Scan for the cell matching the given text and deliver its (x, y) coordinate at center. 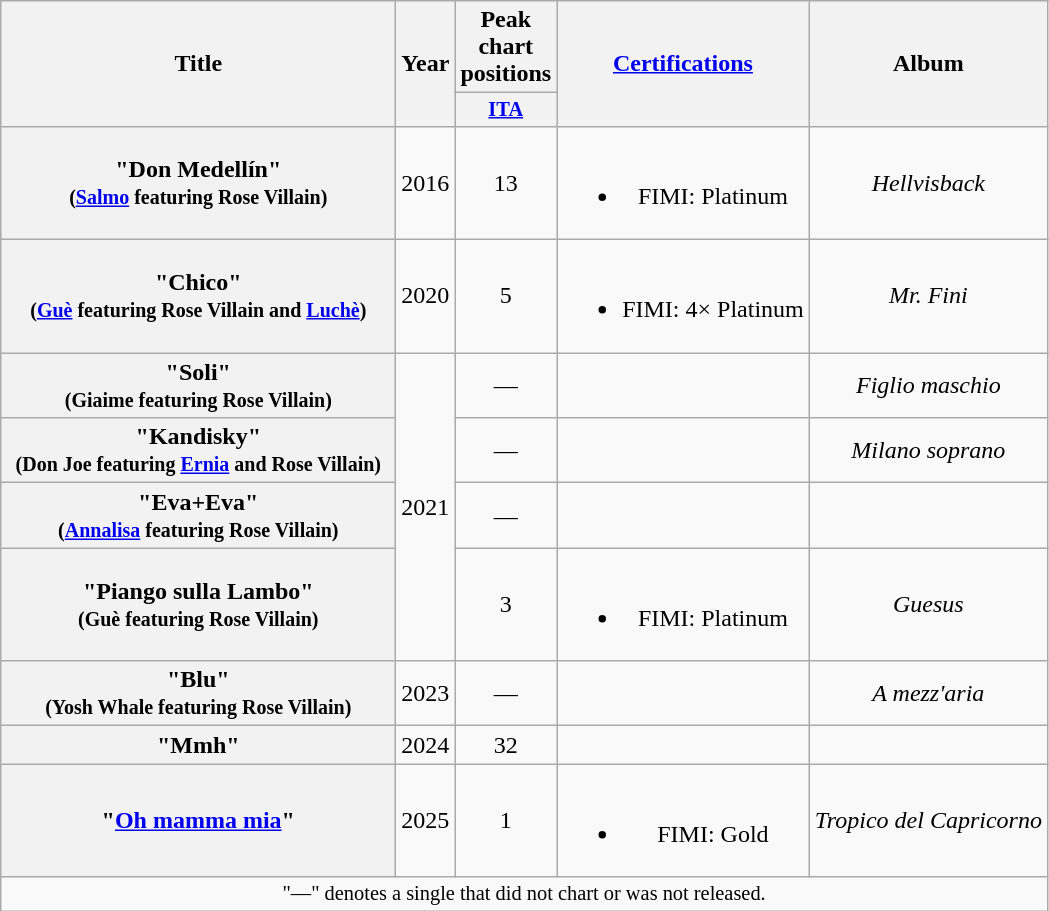
32 (506, 745)
2025 (426, 820)
2024 (426, 745)
FIMI: 4× Platinum (684, 296)
ITA (506, 110)
"Mmh" (198, 745)
2020 (426, 296)
Tropico del Capricorno (928, 820)
"Oh mamma mia" (198, 820)
Year (426, 64)
2016 (426, 182)
2021 (426, 507)
3 (506, 604)
"—" denotes a single that did not chart or was not released. (524, 894)
2023 (426, 694)
1 (506, 820)
Mr. Fini (928, 296)
"Eva+Eva"(Annalisa featuring Rose Villain) (198, 516)
Guesus (928, 604)
Figlio maschio (928, 386)
Certifications (684, 64)
"Piango sulla Lambo"(Guè featuring Rose Villain) (198, 604)
Album (928, 64)
FIMI: Gold (684, 820)
Milano soprano (928, 450)
5 (506, 296)
Title (198, 64)
A mezz'aria (928, 694)
Peak chart positions (506, 47)
"Blu"(Yosh Whale featuring Rose Villain) (198, 694)
Hellvisback (928, 182)
"Don Medellín"(Salmo featuring Rose Villain) (198, 182)
"Chico"(Guè featuring Rose Villain and Luchè) (198, 296)
"Soli"(Giaime featuring Rose Villain) (198, 386)
13 (506, 182)
"Kandisky"(Don Joe featuring Ernia and Rose Villain) (198, 450)
